Locate the cell with the specified text and output its [X, Y] center coordinate. 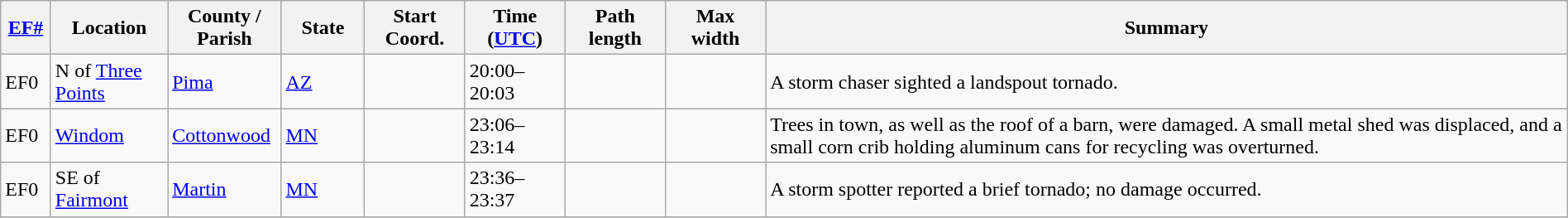
County / Parish [225, 28]
Max width [715, 28]
State [323, 28]
AZ [323, 81]
SE of Fairmont [109, 189]
Cottonwood [225, 136]
Location [109, 28]
EF# [26, 28]
23:36–23:37 [514, 189]
A storm spotter reported a brief tornado; no damage occurred. [1167, 189]
Pima [225, 81]
A storm chaser sighted a landspout tornado. [1167, 81]
Summary [1167, 28]
Path length [615, 28]
Windom [109, 136]
N of Three Points [109, 81]
Martin [225, 189]
23:06–23:14 [514, 136]
Start Coord. [415, 28]
Time (UTC) [514, 28]
20:00–20:03 [514, 81]
